Identify which cell holds the provided text, then report its [x, y] central coordinate. 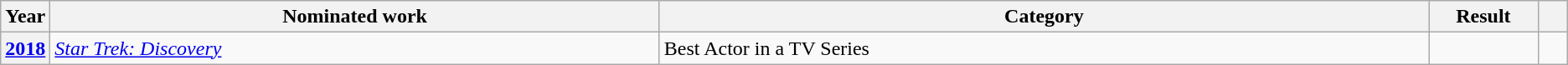
Result [1484, 17]
2018 [25, 48]
Star Trek: Discovery [355, 48]
Category [1044, 17]
Nominated work [355, 17]
Best Actor in a TV Series [1044, 48]
Year [25, 17]
